Locate the cell with the specified text and output its (X, Y) center coordinate. 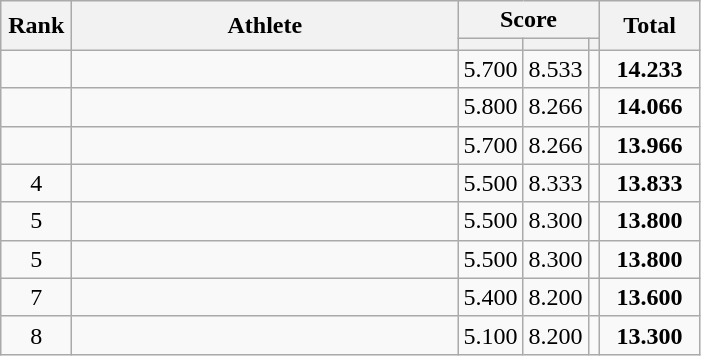
8 (36, 335)
8.533 (556, 69)
8.333 (556, 183)
Total (650, 26)
5.100 (490, 335)
14.066 (650, 107)
14.233 (650, 69)
13.300 (650, 335)
5.800 (490, 107)
5.400 (490, 297)
Rank (36, 26)
Athlete (265, 26)
13.600 (650, 297)
4 (36, 183)
13.833 (650, 183)
7 (36, 297)
Score (528, 20)
13.966 (650, 145)
